Find where the given text appears and provide that cell's center as [X, Y] coordinate. 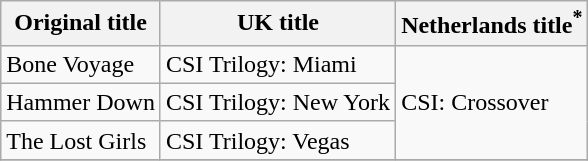
UK title [278, 24]
Bone Voyage [81, 64]
CSI Trilogy: Miami [278, 64]
Hammer Down [81, 102]
Original title [81, 24]
CSI Trilogy: New York [278, 102]
Netherlands title* [492, 24]
CSI Trilogy: Vegas [278, 140]
CSI: Crossover [492, 102]
The Lost Girls [81, 140]
